Provide the [X, Y] coordinate of the cell's center where the given text is located.  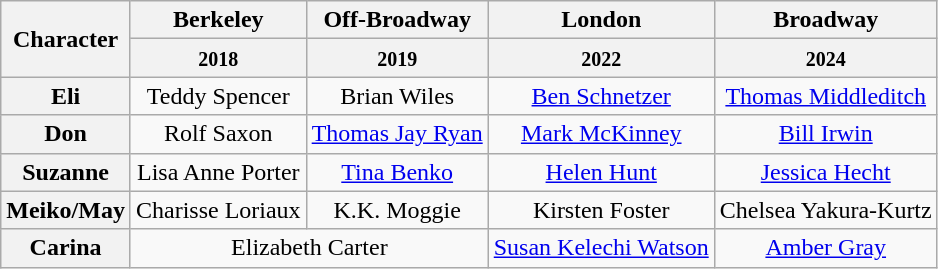
Charisse Loriaux [218, 210]
Meiko/May [66, 210]
2022 [601, 58]
Broadway [826, 20]
K.K. Moggie [397, 210]
Kirsten Foster [601, 210]
Suzanne [66, 172]
Rolf Saxon [218, 134]
2018 [218, 58]
Mark McKinney [601, 134]
Carina [66, 248]
Lisa Anne Porter [218, 172]
Brian Wiles [397, 96]
Eli [66, 96]
Don [66, 134]
Susan Kelechi Watson [601, 248]
Chelsea Yakura-Kurtz [826, 210]
Off-Broadway [397, 20]
2024 [826, 58]
Thomas Middleditch [826, 96]
Amber Gray [826, 248]
Ben Schnetzer [601, 96]
Helen Hunt [601, 172]
Berkeley [218, 20]
Elizabeth Carter [309, 248]
Thomas Jay Ryan [397, 134]
Tina Benko [397, 172]
Jessica Hecht [826, 172]
Character [66, 39]
Teddy Spencer [218, 96]
London [601, 20]
Bill Irwin [826, 134]
2019 [397, 58]
